For the text-containing cell, return its midpoint in (x, y) coordinate format. 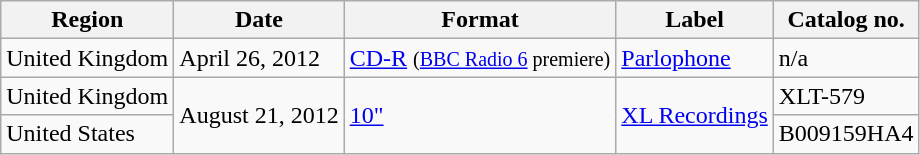
August 21, 2012 (259, 115)
CD-R (BBC Radio 6 premiere) (480, 58)
Date (259, 20)
XLT-579 (846, 96)
United States (88, 134)
Format (480, 20)
Catalog no. (846, 20)
B009159HA4 (846, 134)
n/a (846, 58)
Parlophone (694, 58)
April 26, 2012 (259, 58)
XL Recordings (694, 115)
Region (88, 20)
10" (480, 115)
Label (694, 20)
